Capture the cell that displays the provided text and extract its [x, y] central coordinate. 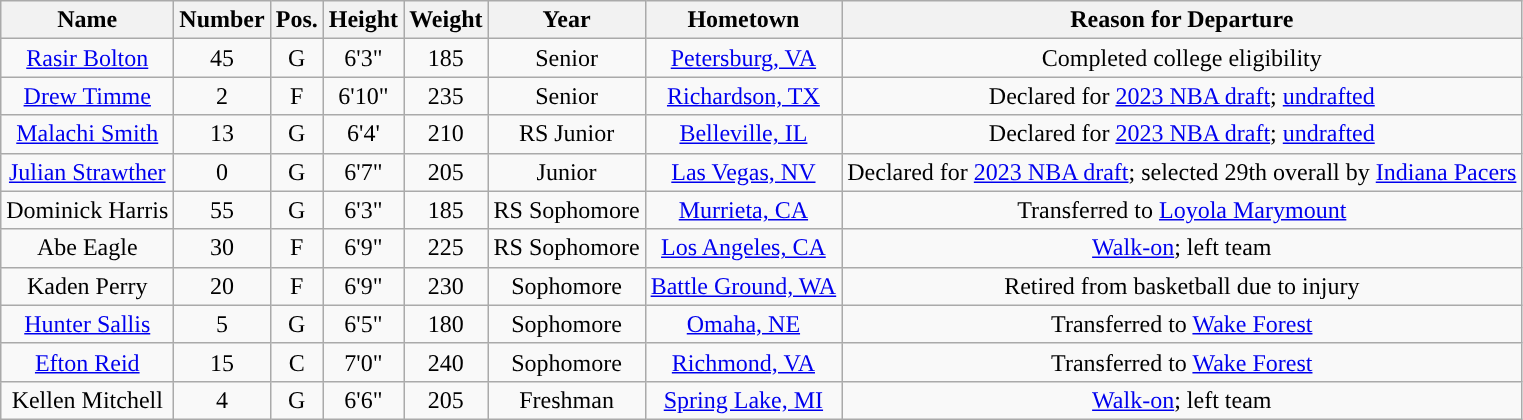
225 [446, 248]
Spring Lake, MI [744, 400]
230 [446, 286]
Malachi Smith [88, 134]
Transferred to Loyola Marymount [1182, 210]
Junior [566, 172]
Battle Ground, WA [744, 286]
Retired from basketball due to injury [1182, 286]
180 [446, 324]
Los Angeles, CA [744, 248]
6'7" [363, 172]
Rasir Bolton [88, 58]
Declared for 2023 NBA draft; selected 29th overall by Indiana Pacers [1182, 172]
Height [363, 20]
Dominick Harris [88, 210]
55 [222, 210]
Freshman [566, 400]
6'6" [363, 400]
2 [222, 96]
RS Junior [566, 134]
Abe Eagle [88, 248]
Petersburg, VA [744, 58]
Las Vegas, NV [744, 172]
45 [222, 58]
0 [222, 172]
Murrieta, CA [744, 210]
20 [222, 286]
6'4' [363, 134]
6'10" [363, 96]
Drew Timme [88, 96]
5 [222, 324]
Richardson, TX [744, 96]
Kaden Perry [88, 286]
Julian Strawther [88, 172]
Hometown [744, 20]
Richmond, VA [744, 362]
Omaha, NE [744, 324]
6'5" [363, 324]
235 [446, 96]
C [296, 362]
240 [446, 362]
Hunter Sallis [88, 324]
Belleville, IL [744, 134]
Year [566, 20]
15 [222, 362]
4 [222, 400]
7'0" [363, 362]
Reason for Departure [1182, 20]
210 [446, 134]
Weight [446, 20]
13 [222, 134]
Pos. [296, 20]
Name [88, 20]
Efton Reid [88, 362]
Number [222, 20]
30 [222, 248]
Kellen Mitchell [88, 400]
Completed college eligibility [1182, 58]
